Return the [x, y] coordinate for the center point of the cell that contains the specified text.  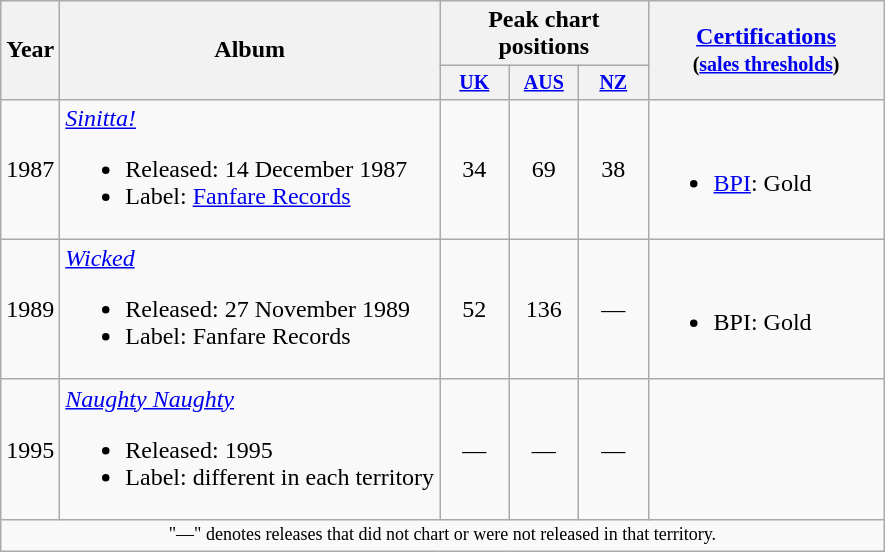
NZ [614, 82]
Naughty NaughtyReleased: 1995Label: different in each territory [250, 449]
Sinitta!Released: 14 December 1987Label: Fanfare Records [250, 169]
Certifications(sales thresholds) [766, 50]
1989 [30, 309]
WickedReleased: 27 November 1989Label: Fanfare Records [250, 309]
UK [474, 82]
"—" denotes releases that did not chart or were not released in that territory. [442, 534]
38 [614, 169]
52 [474, 309]
Peak chart positions [544, 34]
AUS [544, 82]
Album [250, 50]
34 [474, 169]
136 [544, 309]
1987 [30, 169]
Year [30, 50]
1995 [30, 449]
69 [544, 169]
